Locate the cell with the specified text and output its (x, y) center coordinate. 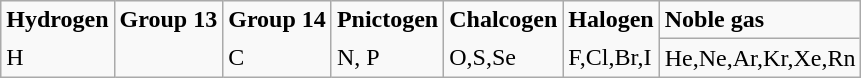
O,S,Se (504, 58)
F,Cl,Br,I (611, 58)
Noble gas (760, 20)
Halogen (611, 20)
Group 14 (278, 20)
N, P (387, 58)
H (58, 58)
He,Ne,Ar,Kr,Xe,Rn (760, 58)
Pnictogen (387, 20)
C (278, 58)
Group 13 (168, 20)
Chalcogen (504, 20)
Hydrogen (58, 20)
